For the text-containing cell, return its midpoint in (x, y) coordinate format. 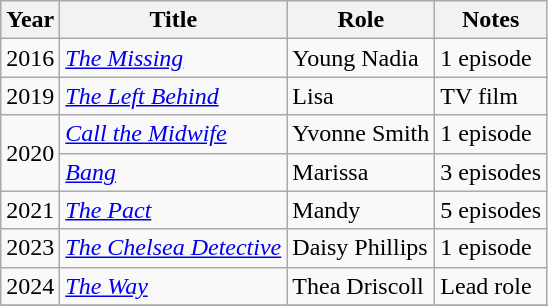
The Pact (174, 210)
Daisy Phillips (361, 248)
2023 (30, 248)
Lead role (491, 286)
Bang (174, 172)
3 episodes (491, 172)
Lisa (361, 96)
The Way (174, 286)
2020 (30, 153)
Mandy (361, 210)
2016 (30, 58)
Role (361, 20)
Young Nadia (361, 58)
The Left Behind (174, 96)
The Missing (174, 58)
Title (174, 20)
5 episodes (491, 210)
Yvonne Smith (361, 134)
2021 (30, 210)
Marissa (361, 172)
Year (30, 20)
Thea Driscoll (361, 286)
2024 (30, 286)
TV film (491, 96)
The Chelsea Detective (174, 248)
Call the Midwife (174, 134)
Notes (491, 20)
2019 (30, 96)
